Output the (X, Y) coordinate of the center of the cell containing the given text.  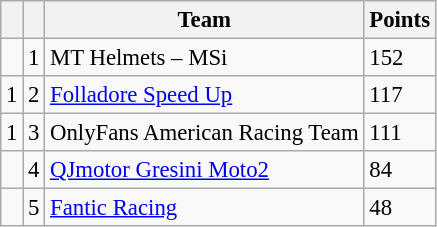
QJmotor Gresini Moto2 (204, 170)
2 (34, 95)
48 (400, 208)
OnlyFans American Racing Team (204, 133)
Points (400, 20)
Team (204, 20)
111 (400, 133)
Fantic Racing (204, 208)
3 (34, 133)
5 (34, 208)
152 (400, 58)
4 (34, 170)
Folladore Speed Up (204, 95)
MT Helmets – MSi (204, 58)
117 (400, 95)
84 (400, 170)
